From the cell containing the given text, extract its center point as (x, y) coordinate. 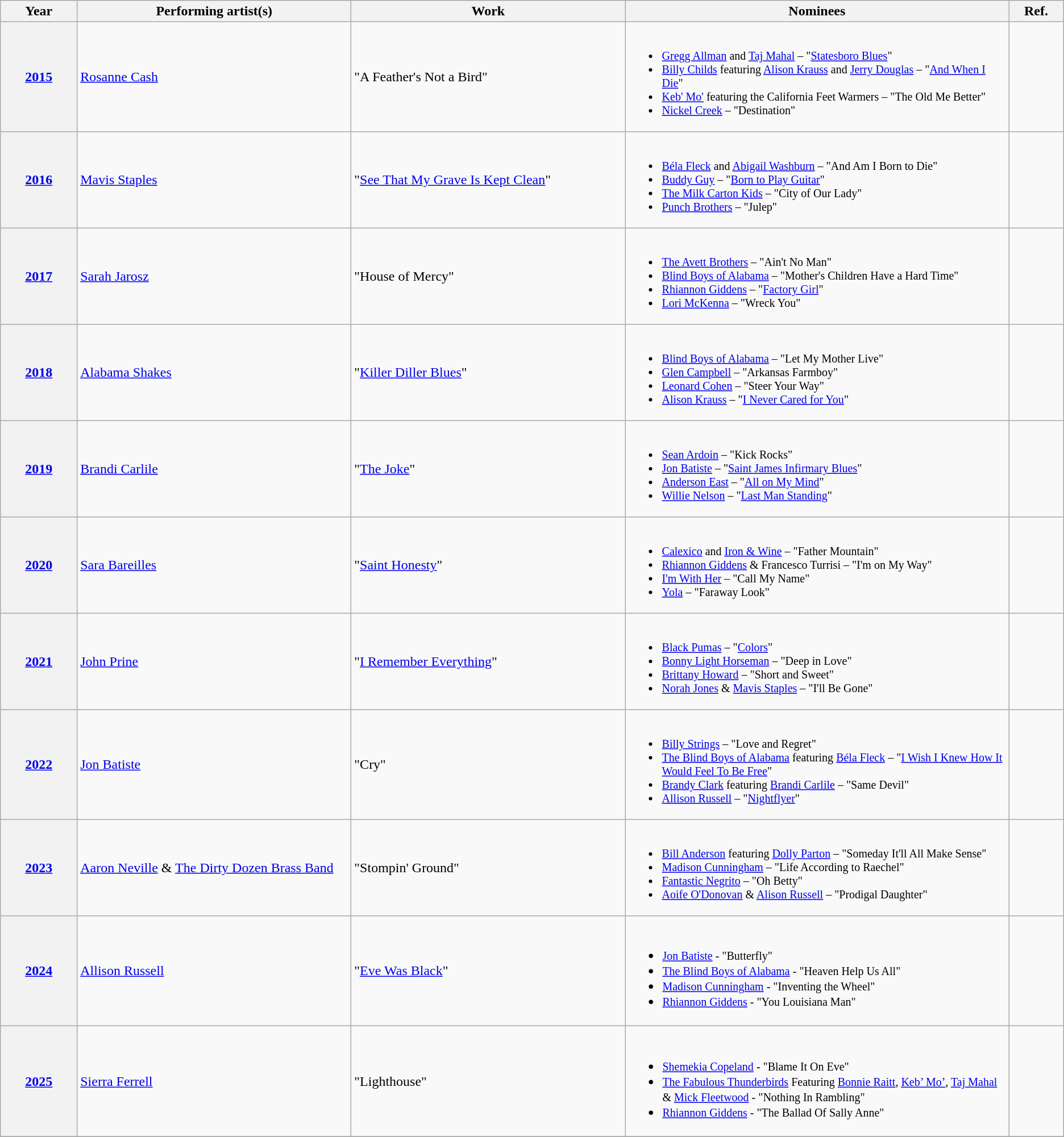
Brandi Carlile (214, 469)
Jon Batiste (214, 765)
Performing artist(s) (214, 11)
"Stompin' Ground" (488, 867)
Sean Ardoin – "Kick Rocks"Jon Batiste – "Saint James Infirmary Blues"Anderson East – "All on My Mind"Willie Nelson – "Last Man Standing" (817, 469)
"Eve Was Black" (488, 971)
2020 (39, 565)
2023 (39, 867)
Sara Bareilles (214, 565)
John Prine (214, 661)
Sarah Jarosz (214, 276)
Nominees (817, 11)
2024 (39, 971)
2017 (39, 276)
"Cry" (488, 765)
Alabama Shakes (214, 373)
2019 (39, 469)
Sierra Ferrell (214, 1081)
"See That My Grave Is Kept Clean" (488, 180)
Rosanne Cash (214, 77)
"I Remember Everything" (488, 661)
Aaron Neville & The Dirty Dozen Brass Band (214, 867)
Calexico and Iron & Wine – "Father Mountain"Rhiannon Giddens & Francesco Turrisi – "I'm on My Way"I'm With Her – "Call My Name"Yola – "Faraway Look" (817, 565)
2015 (39, 77)
Year (39, 11)
"House of Mercy" (488, 276)
"Saint Honesty" (488, 565)
2021 (39, 661)
"Killer Diller Blues" (488, 373)
2022 (39, 765)
2016 (39, 180)
2025 (39, 1081)
"The Joke" (488, 469)
Mavis Staples (214, 180)
Work (488, 11)
Ref. (1036, 11)
"Lighthouse" (488, 1081)
Allison Russell (214, 971)
2018 (39, 373)
Blind Boys of Alabama – "Let My Mother Live"Glen Campbell – "Arkansas Farmboy"Leonard Cohen – "Steer Your Way"Alison Krauss – "I Never Cared for You" (817, 373)
"A Feather's Not a Bird" (488, 77)
Black Pumas – "Colors"Bonny Light Horseman – "Deep in Love"Brittany Howard – "Short and Sweet"Norah Jones & Mavis Staples – "I'll Be Gone" (817, 661)
